Pinpoint the cell where the given text exists, returning its (X, Y) midpoint coordinate. 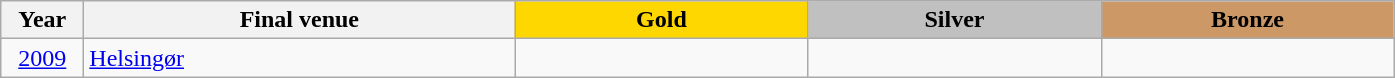
Final venue (300, 20)
2009 (42, 58)
Year (42, 20)
Helsingør (300, 58)
Bronze (1248, 20)
Gold (662, 20)
Silver (954, 20)
